Provide the [X, Y] coordinate of the cell's center where the given text is located.  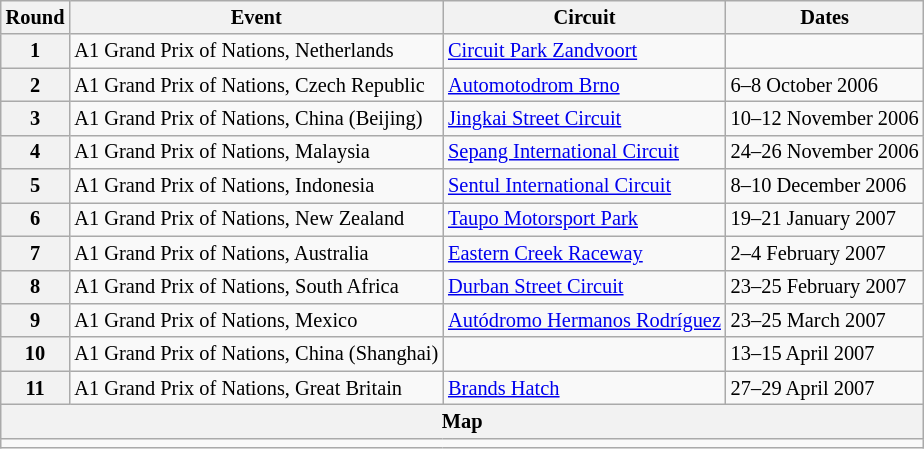
A1 Grand Prix of Nations, South Africa [256, 287]
2–4 February 2007 [825, 253]
Taupo Motorsport Park [584, 219]
Dates [825, 17]
A1 Grand Prix of Nations, Australia [256, 253]
A1 Grand Prix of Nations, China (Beijing) [256, 118]
23–25 February 2007 [825, 287]
6 [36, 219]
5 [36, 186]
3 [36, 118]
A1 Grand Prix of Nations, New Zealand [256, 219]
Autódromo Hermanos Rodríguez [584, 320]
Brands Hatch [584, 388]
A1 Grand Prix of Nations, Great Britain [256, 388]
Map [462, 421]
A1 Grand Prix of Nations, Czech Republic [256, 85]
10–12 November 2006 [825, 118]
24–26 November 2006 [825, 152]
8–10 December 2006 [825, 186]
Circuit [584, 17]
1 [36, 51]
19–21 January 2007 [825, 219]
Sepang International Circuit [584, 152]
Round [36, 17]
11 [36, 388]
Automotodrom Brno [584, 85]
Eastern Creek Raceway [584, 253]
27–29 April 2007 [825, 388]
2 [36, 85]
Event [256, 17]
10 [36, 354]
Durban Street Circuit [584, 287]
9 [36, 320]
4 [36, 152]
A1 Grand Prix of Nations, Netherlands [256, 51]
A1 Grand Prix of Nations, Indonesia [256, 186]
A1 Grand Prix of Nations, Malaysia [256, 152]
8 [36, 287]
7 [36, 253]
13–15 April 2007 [825, 354]
Circuit Park Zandvoort [584, 51]
23–25 March 2007 [825, 320]
A1 Grand Prix of Nations, Mexico [256, 320]
Sentul International Circuit [584, 186]
Jingkai Street Circuit [584, 118]
6–8 October 2006 [825, 85]
A1 Grand Prix of Nations, China (Shanghai) [256, 354]
